Detect which cell encompasses the target text, then output its (x, y) center coordinate. 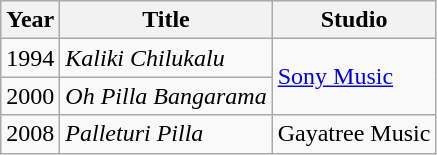
Studio (354, 20)
Title (166, 20)
Sony Music (354, 77)
2008 (30, 134)
Oh Pilla Bangarama (166, 96)
Kaliki Chilukalu (166, 58)
Gayatree Music (354, 134)
Palleturi Pilla (166, 134)
2000 (30, 96)
Year (30, 20)
1994 (30, 58)
